Provide the (X, Y) coordinate of the cell's center where the given text is located.  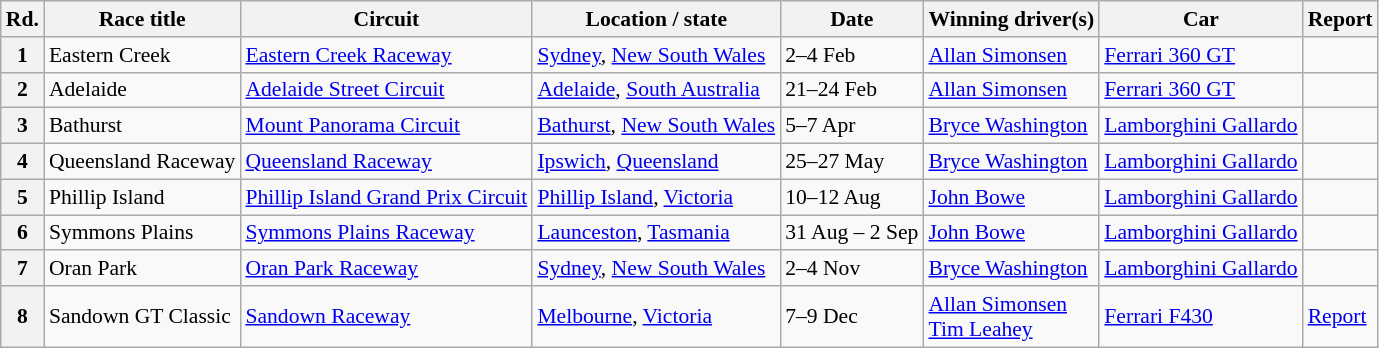
2 (22, 90)
Mount Panorama Circuit (386, 126)
Symmons Plains Raceway (386, 233)
Bathurst (142, 126)
Date (852, 19)
Circuit (386, 19)
Car (1200, 19)
Sandown GT Classic (142, 316)
Adelaide, South Australia (656, 90)
10–12 Aug (852, 197)
Oran Park (142, 269)
Phillip Island, Victoria (656, 197)
Ipswich, Queensland (656, 162)
7–9 Dec (852, 316)
25–27 May (852, 162)
Launceston, Tasmania (656, 233)
21–24 Feb (852, 90)
Race title (142, 19)
Eastern Creek Raceway (386, 55)
Melbourne, Victoria (656, 316)
3 (22, 126)
5 (22, 197)
Eastern Creek (142, 55)
8 (22, 316)
Symmons Plains (142, 233)
Adelaide Street Circuit (386, 90)
1 (22, 55)
Phillip Island (142, 197)
4 (22, 162)
Ferrari F430 (1200, 316)
2–4 Feb (852, 55)
Oran Park Raceway (386, 269)
6 (22, 233)
7 (22, 269)
2–4 Nov (852, 269)
5–7 Apr (852, 126)
Winning driver(s) (1011, 19)
Allan SimonsenTim Leahey (1011, 316)
Sandown Raceway (386, 316)
Phillip Island Grand Prix Circuit (386, 197)
Bathurst, New South Wales (656, 126)
Rd. (22, 19)
Adelaide (142, 90)
Location / state (656, 19)
31 Aug – 2 Sep (852, 233)
